Search for the cell housing the specified text and yield its (X, Y) center coordinate. 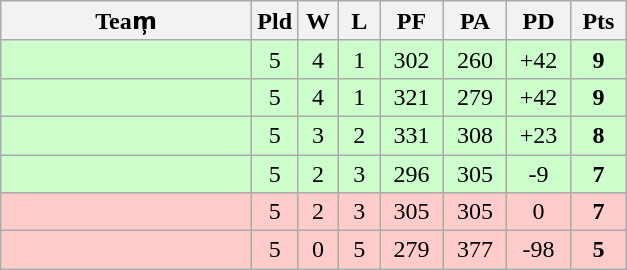
Team̹̹ (126, 21)
296 (412, 173)
PA (475, 21)
331 (412, 135)
-98 (539, 250)
Pld (275, 21)
321 (412, 97)
PF (412, 21)
-9 (539, 173)
302 (412, 59)
8 (598, 135)
308 (475, 135)
+23 (539, 135)
Pts (598, 21)
377 (475, 250)
W (318, 21)
L (360, 21)
260 (475, 59)
PD (539, 21)
